Capture the cell that displays the provided text and extract its [x, y] central coordinate. 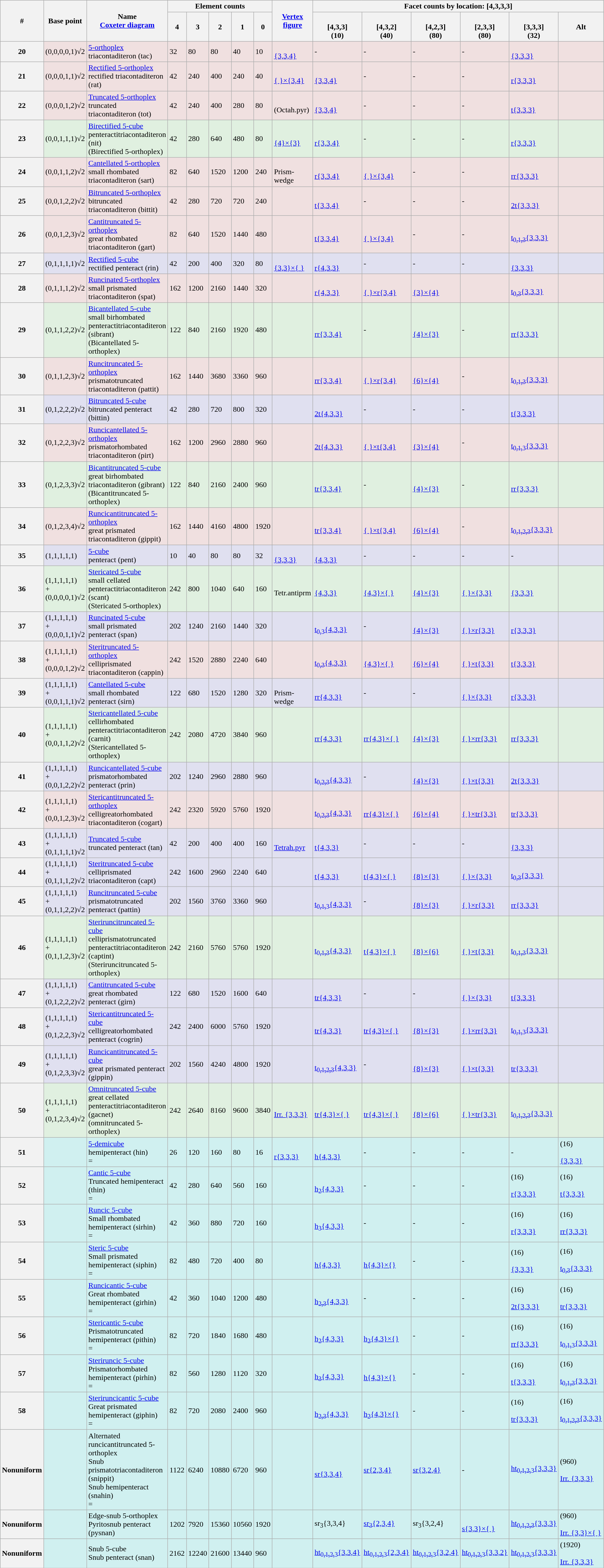
58 [22, 1411]
38 [22, 659]
sr3{3,2,4} [436, 1524]
Birectified 5-cubepenteractitriacontaditeron (nit)(Birectified 5-orthoplex) [127, 139]
Steriruncic 5-cubePrismatorhombated hemipenteract (pirhin) = [127, 1373]
Runcinated 5-cubesmall prismated penteract (span) [127, 626]
Cantitruncated 5-orthoplexgreat rhombated triacontaditeron (gart) [127, 234]
39 [22, 693]
57 [22, 1373]
27 [22, 263]
Steriruncitruncated 5-cubecelliprismatotruncated penteractitriacontaditeron (captint)(Steriruncitruncated 5-orthoplex) [127, 947]
45 [22, 901]
(0,1,1,2,2)√2 [65, 330]
(1,1,1,1,1)+ (0,0,0,1,2)√2 [65, 659]
12240 [197, 1553]
(0,0,1,2,2)√2 [65, 201]
(16)t0,3{3,3,3} [581, 1261]
5920 [220, 810]
(1,1,1,1,1)+ (0,0,1,2,2)√2 [65, 776]
Bicantellated 5-cubesmall birhombated penteractitriacontaditeron (sibrant)(Bicantellated 5-orthoplex) [127, 330]
[2,3,3](80) [485, 27]
Steric 5-cubeSmall prismated hemipenteract (siphin) = [127, 1261]
(1,1,1,1,1)+ (0,1,2,3,4)√2 [65, 1111]
Rectified 5-orthoplexrectified triacontaditeron (rat) [127, 76]
21600 [220, 1553]
ht0,1,2,3{3,2,4} [436, 1553]
(0,1,2,3,4)√2 [65, 526]
t0,1,2,3{4,3,3} [337, 1064]
(1,1,1,1,1)+ (0,0,1,2,3)√2 [65, 810]
(1,1,1,1,1)+ (0,1,1,2,3)√2 [65, 947]
1840 [220, 1336]
33 [22, 485]
56 [22, 1336]
Runcicantitruncated 5-orthoplexgreat prismated triacontaditeron (gippit) [127, 526]
Stericantitruncated 5-cubecelligreatorhombated penteract (cogrin) [127, 1027]
(1,1,1,1,1)+ (0,1,1,2,2)√2 [65, 901]
6240 [197, 1470]
Tetr.antiprm [293, 589]
Truncated 5-orthoplextruncated triacontaditeron (tot) [127, 105]
sr3{3,3,4} [337, 1524]
2 [220, 27]
44 [22, 872]
ht0,1,2,3{2,3,4} [386, 1553]
(1,1,1,1,1)+ (0,1,2,2,3)√2 [65, 1027]
46 [22, 947]
15360 [220, 1524]
28 [22, 288]
7920 [197, 1524]
53 [22, 1223]
(1920)Irr. {3,3,3} [581, 1553]
(0,0,0,1,2)√2 [65, 105]
2640 [197, 1111]
Cantellated 5-orthoplexsmall rhombated triacontaditeron (sart) [127, 172]
Tetrah.pyr [293, 843]
3680 [220, 376]
Runcicantellated 5-orthoplexprismatorhombated triacontaditeron (pirt) [127, 443]
23 [22, 139]
(0,1,1,1,2)√2 [65, 288]
(1,1,1,1,1)+ (0,0,0,1,1)√2 [65, 626]
Cantellated 5-cubesmall rhombated penteract (sirn) [127, 693]
24 [22, 172]
54 [22, 1261]
Stericantellated 5-cubecellirhombated penteractitriacontaditeron (carnit)(Stericantellated 5-orthoplex) [127, 734]
[4,3,2](40) [386, 27]
Runcicantic 5-cubeGreat rhombated hemipenteract (girhin) = [127, 1298]
(0,0,1,1,1)√2 [65, 139]
(Octah.pyr) [293, 105]
37 [22, 626]
10880 [220, 1470]
NameCoxeter diagram [127, 21]
51 [22, 1152]
16 [263, 1152]
4 [177, 27]
Stericated 5-cubesmall cellated penteractitriacontaditeron (scant)(Stericated 5-orthoplex) [127, 589]
(0,0,0,1,1)√2 [65, 76]
Steritruncated 5-orthoplexcelliprismated triacontaditeron (cappin) [127, 659]
5-demicubehemipenteract (hin) = [127, 1152]
ht0,1,2,3{3,3,2} [485, 1553]
48 [22, 1027]
{3,3}×{ } [293, 263]
4720 [220, 734]
8160 [220, 1111]
36 [22, 589]
49 [22, 1064]
Irr. {3,3,3} [293, 1111]
(0,1,2,2,2)√2 [65, 410]
4160 [220, 526]
1202 [177, 1524]
Runcic 5-cubeSmall rhombated hemipenteract (sirhin) = [127, 1223]
Base point [65, 21]
Alternated runcicantitruncated 5-orthoplexSnub prismatotriacontaditeron (snippit)Snub hemipenteract (snahin) = [127, 1470]
Steritruncated 5-cubecelliprismated triacontaditeron (capt) [127, 872]
(1,1,1,1,1)+ (0,1,2,3,3)√2 [65, 1064]
Bicantitruncated 5-cubegreat birhombated triacontaditeron (gibrant)(Bicantitruncated 5-orthoplex) [127, 485]
21 [22, 76]
(0,0,1,1,2)√2 [65, 172]
1 [243, 27]
2320 [197, 810]
Runcitruncated 5-cubeprismatotruncated penteract (pattin) [127, 901]
Stericantic 5-cubePrismatotruncated hemipenteract (pithin) = [127, 1336]
Edge-snub 5-orthoplexPyritosnub penteract (pysnan) [127, 1524]
1122 [177, 1470]
29 [22, 330]
[4,3,3](10) [337, 27]
1120 [243, 1373]
2162 [177, 1553]
(1,1,1,1,1)+ (0,1,2,2,2)√2 [65, 993]
[3,3,3](32) [534, 27]
6720 [243, 1470]
Runcicantellated 5-cubeprismatorhombated penteract (prin) [127, 776]
Element counts [220, 6]
Cantic 5-cubeTruncated hemipenteract (thin) = [127, 1186]
(0,1,1,1,1)√2 [65, 263]
sr{2,3,4} [386, 1470]
sr{3,3,4} [337, 1470]
(1,1,1,1,1)+ (0,0,1,1,1)√2 [65, 693]
35 [22, 555]
Runcicantitruncated 5-cubegreat prismated penteract (gippin) [127, 1064]
41 [22, 776]
(0,1,1,2,3)√2 [65, 376]
Vertexfigure [293, 21]
[4,2,3](80) [436, 27]
(1,1,1,1,1) [65, 555]
31 [22, 410]
Steriruncicantic 5-cubeGreat prismated hemipenteract (giphin) = [127, 1411]
(0,0,1,2,3)√2 [65, 234]
30 [22, 376]
120 [197, 1152]
9600 [243, 1111]
10560 [243, 1524]
(16)t0,1,2,3{3,3,3} [581, 1411]
Bitruncated 5-cubebitruncated penteract (bittin) [127, 410]
880 [220, 1223]
6000 [220, 1027]
3760 [220, 901]
4240 [220, 1064]
(1,1,1,1,1)+ (0,0,1,1,2)√2 [65, 734]
Snub 5-cubeSnub penteract (snan) [127, 1553]
43 [22, 843]
(16)2t{3,3,3} [534, 1298]
Omnitruncated 5-cubegreat cellated penteractitriacontaditeron (gacnet)(omnitruncated 5-orthoplex) [127, 1111]
34 [22, 526]
Rectified 5-cuberectified penteract (rin) [127, 263]
13440 [243, 1553]
47 [22, 993]
(1,1,1,1,1)+ (0,0,0,0,1)√2 [65, 589]
Truncated 5-cubetruncated penteract (tan) [127, 843]
ht0,1,2,3{3,3,4} [337, 1553]
(960)Irr. {3,3}×{ } [581, 1524]
50 [22, 1111]
Cantitruncated 5-cubegreat rhombated penteract (girn) [127, 993]
(1,1,1,1,1)+ (0,1,1,1,2)√2 [65, 872]
Alt [581, 27]
25 [22, 201]
22 [22, 105]
sr{3,2,4} [436, 1470]
Runcinated 5-orthoplexsmall prismated triacontaditeron (spat) [127, 288]
3 [197, 27]
52 [22, 1186]
(0,1,2,3,3)√2 [65, 485]
Stericantitruncated 5-orthoplexcelligreatorhombated triacontaditeron (cogart) [127, 810]
5-cubepenteract (pent) [127, 555]
55 [22, 1298]
(960)Irr. {3,3,3} [581, 1470]
5-orthoplextriacontaditeron (tac) [127, 52]
sr3{2,3,4} [386, 1524]
Runcitruncated 5-orthoplexprismatotruncated triacontaditeron (pattit) [127, 376]
Facet counts by location: [4,3,3,3] [458, 6]
0 [263, 27]
1680 [243, 1336]
s{3,3}×{ } [485, 1524]
(1,1,1,1,1)+ (0,1,1,1,1)√2 [65, 843]
(0,1,2,2,3)√2 [65, 443]
(0,0,0,0,1)√2 [65, 52]
# [22, 21]
Bitruncated 5-orthoplexbitruncated triacontaditeron (bittit) [127, 201]
20 [22, 52]
